Pinpoint the cell where the given text exists, returning its [x, y] midpoint coordinate. 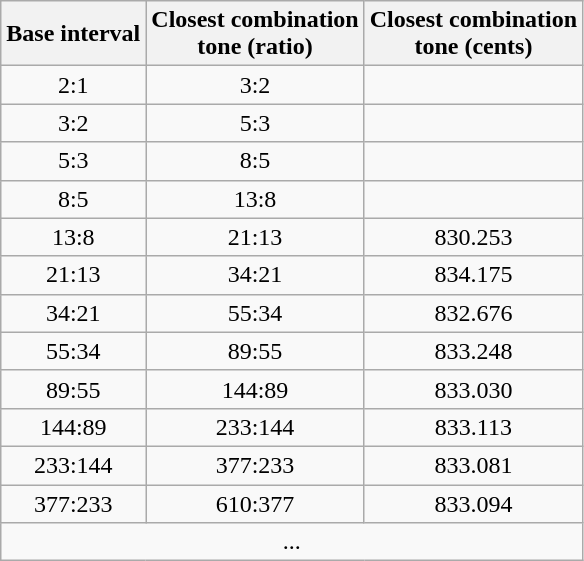
830.253 [473, 237]
610:377 [255, 503]
... [292, 542]
834.175 [473, 275]
Closest combination tone (cents) [473, 34]
Closest combination tone (ratio) [255, 34]
833.113 [473, 427]
833.030 [473, 389]
2:1 [74, 85]
833.248 [473, 351]
832.676 [473, 313]
Base interval [74, 34]
833.094 [473, 503]
833.081 [473, 465]
